Detect which cell encompasses the target text, then output its [x, y] center coordinate. 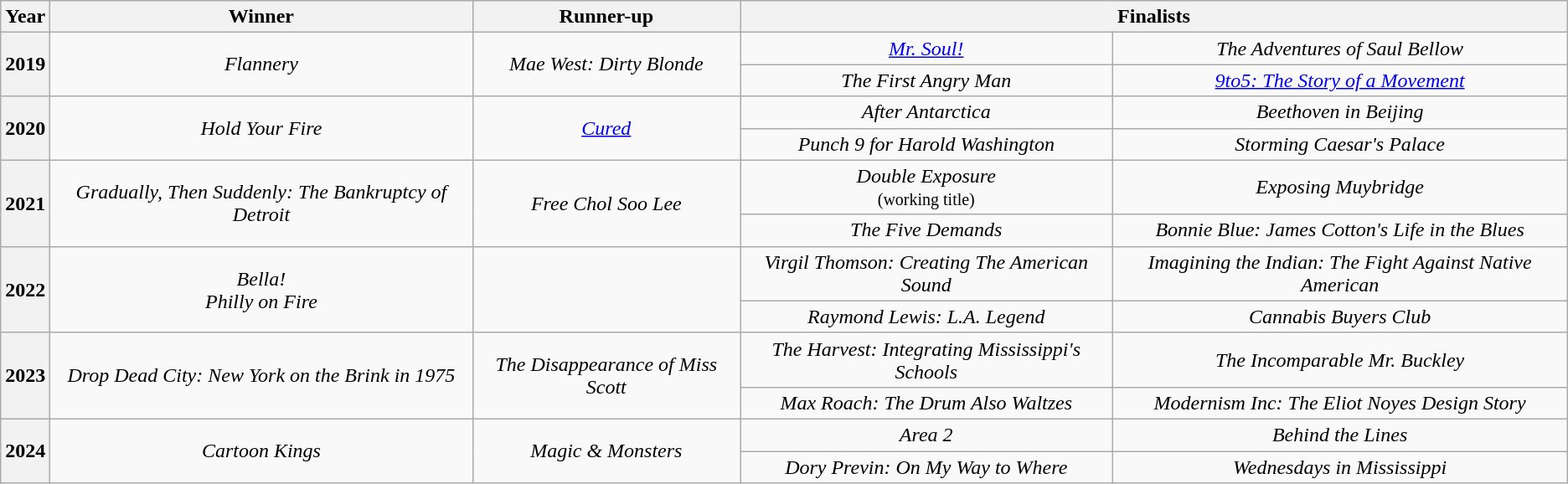
Cartoon Kings [261, 451]
Raymond Lewis: L.A. Legend [926, 317]
Runner-up [606, 17]
Drop Dead City: New York on the Brink in 1975 [261, 375]
Cannabis Buyers Club [1340, 317]
The Five Demands [926, 230]
Max Roach: The Drum Also Waltzes [926, 403]
2020 [25, 128]
Area 2 [926, 435]
9to5: The Story of a Movement [1340, 80]
Virgil Thomson: Creating The American Sound [926, 273]
Flannery [261, 64]
Free Chol Soo Lee [606, 203]
Double Exposure(working title) [926, 188]
Bonnie Blue: James Cotton's Life in the Blues [1340, 230]
Behind the Lines [1340, 435]
Mae West: Dirty Blonde [606, 64]
Modernism Inc: The Eliot Noyes Design Story [1340, 403]
Mr. Soul! [926, 49]
Cured [606, 128]
Exposing Muybridge [1340, 188]
2021 [25, 203]
Dory Previn: On My Way to Where [926, 466]
Storming Caesar's Palace [1340, 144]
Punch 9 for Harold Washington [926, 144]
The First Angry Man [926, 80]
2024 [25, 451]
Finalists [1154, 17]
The Adventures of Saul Bellow [1340, 49]
2019 [25, 64]
Hold Your Fire [261, 128]
Winner [261, 17]
Wednesdays in Mississippi [1340, 466]
Gradually, Then Suddenly: The Bankruptcy of Detroit [261, 203]
Bella! Philly on Fire [261, 290]
After Antarctica [926, 112]
The Harvest: Integrating Mississippi's Schools [926, 360]
Magic & Monsters [606, 451]
2023 [25, 375]
The Disappearance of Miss Scott [606, 375]
The Incomparable Mr. Buckley [1340, 360]
Year [25, 17]
2022 [25, 290]
Beethoven in Beijing [1340, 112]
Imagining the Indian: The Fight Against Native American [1340, 273]
